Detect which cell encompasses the target text, then output its (x, y) center coordinate. 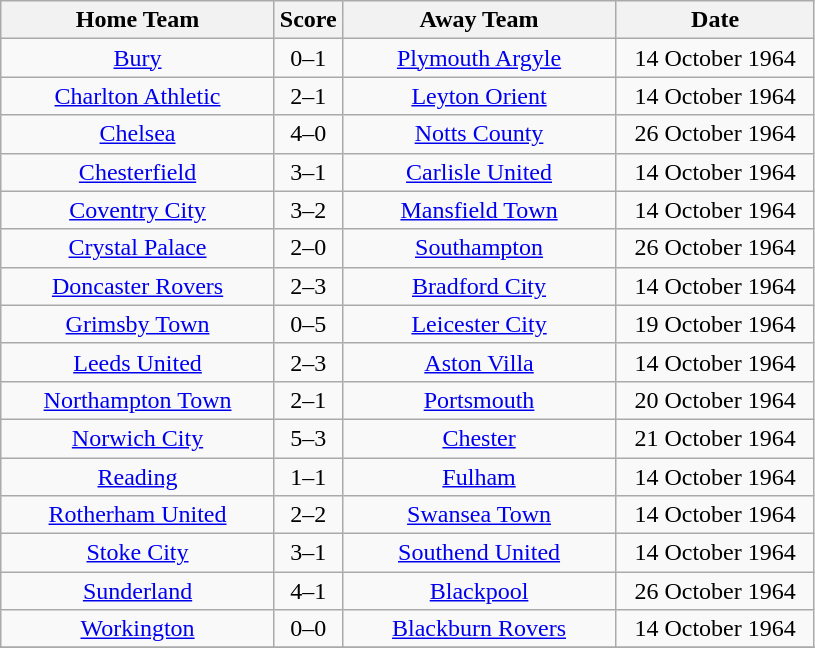
Southampton (479, 248)
Doncaster Rovers (138, 286)
Northampton Town (138, 400)
Bradford City (479, 286)
21 October 1964 (716, 438)
Workington (138, 629)
Leicester City (479, 324)
Away Team (479, 20)
4–1 (308, 591)
Charlton Athletic (138, 96)
Notts County (479, 134)
0–1 (308, 58)
Swansea Town (479, 515)
Chester (479, 438)
Plymouth Argyle (479, 58)
Bury (138, 58)
0–5 (308, 324)
19 October 1964 (716, 324)
0–0 (308, 629)
Blackburn Rovers (479, 629)
Crystal Palace (138, 248)
20 October 1964 (716, 400)
Carlisle United (479, 172)
Rotherham United (138, 515)
Blackpool (479, 591)
Leyton Orient (479, 96)
Southend United (479, 553)
4–0 (308, 134)
Sunderland (138, 591)
5–3 (308, 438)
Score (308, 20)
3–2 (308, 210)
Norwich City (138, 438)
Coventry City (138, 210)
Grimsby Town (138, 324)
Aston Villa (479, 362)
Leeds United (138, 362)
Mansfield Town (479, 210)
Reading (138, 477)
Date (716, 20)
2–2 (308, 515)
Stoke City (138, 553)
1–1 (308, 477)
Chesterfield (138, 172)
2–0 (308, 248)
Chelsea (138, 134)
Portsmouth (479, 400)
Home Team (138, 20)
Fulham (479, 477)
